Extract the (X, Y) coordinate from the center of the cell holding the provided text.  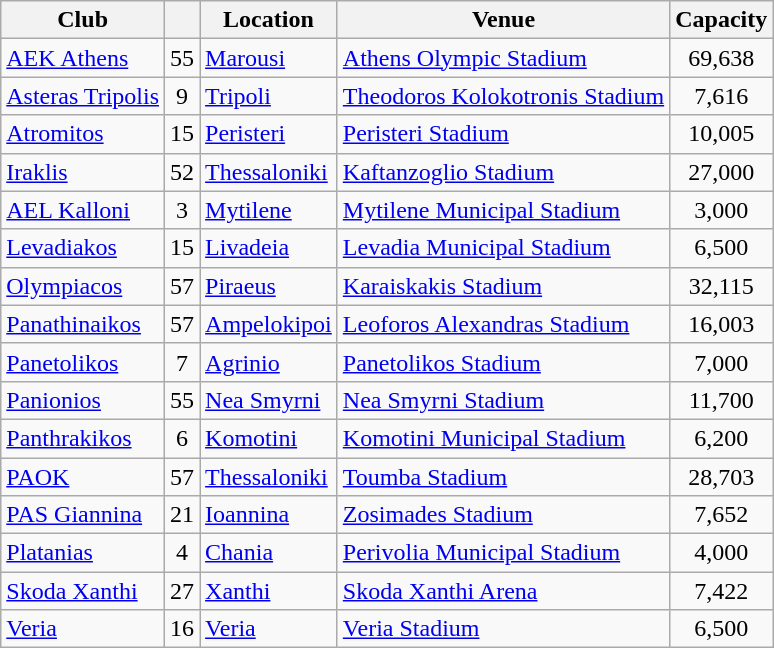
AEL Kalloni (83, 210)
Zosimades Stadium (503, 515)
7,652 (722, 515)
Komotini Municipal Stadium (503, 438)
Karaiskakis Stadium (503, 286)
11,700 (722, 400)
Club (83, 20)
Toumba Stadium (503, 477)
7,000 (722, 362)
Theodoros Kolokotronis Stadium (503, 96)
Veria Stadium (503, 629)
Venue (503, 20)
Perivolia Municipal Stadium (503, 553)
Xanthi (269, 591)
Komotini (269, 438)
Levadia Municipal Stadium (503, 248)
9 (182, 96)
52 (182, 172)
21 (182, 515)
Mytilene (269, 210)
10,005 (722, 134)
Tripoli (269, 96)
Chania (269, 553)
Athens Olympic Stadium (503, 58)
Kaftanzoglio Stadium (503, 172)
Panionios (83, 400)
27,000 (722, 172)
4 (182, 553)
PAOK (83, 477)
Panetolikos (83, 362)
Leoforos Alexandras Stadium (503, 324)
Platanias (83, 553)
69,638 (722, 58)
Livadeia (269, 248)
Panthrakikos (83, 438)
Ioannina (269, 515)
7 (182, 362)
Ampelokipoi (269, 324)
Peristeri (269, 134)
7,422 (722, 591)
3 (182, 210)
6 (182, 438)
Location (269, 20)
Skoda Xanthi (83, 591)
Asteras Tripolis (83, 96)
Levadiakos (83, 248)
Peristeri Stadium (503, 134)
Mytilene Municipal Stadium (503, 210)
16,003 (722, 324)
4,000 (722, 553)
Agrinio (269, 362)
Nea Smyrni Stadium (503, 400)
Nea Smyrni (269, 400)
Olympiacos (83, 286)
Piraeus (269, 286)
6,200 (722, 438)
Skoda Xanthi Arena (503, 591)
Panathinaikos (83, 324)
Atromitos (83, 134)
AEK Athens (83, 58)
28,703 (722, 477)
27 (182, 591)
Iraklis (83, 172)
7,616 (722, 96)
3,000 (722, 210)
PAS Giannina (83, 515)
Panetolikos Stadium (503, 362)
Capacity (722, 20)
32,115 (722, 286)
Marousi (269, 58)
16 (182, 629)
